Identify which cell holds the provided text, then report its (X, Y) central coordinate. 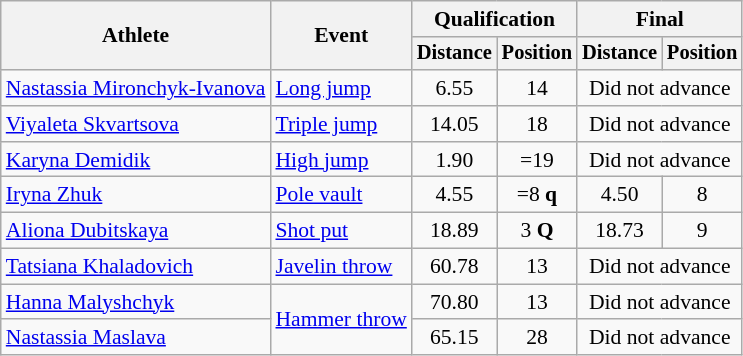
Athlete (136, 36)
Qualification (494, 19)
14 (537, 88)
18.73 (620, 231)
1.90 (454, 160)
60.78 (454, 267)
Viyaleta Skvartsova (136, 124)
Tatsiana Khaladovich (136, 267)
Shot put (340, 231)
Final (660, 19)
Pole vault (340, 195)
Event (340, 36)
Nastassia Mironchyk-Ivanova (136, 88)
Aliona Dubitskaya (136, 231)
Hammer throw (340, 320)
High jump (340, 160)
18 (537, 124)
70.80 (454, 302)
14.05 (454, 124)
=8 q (537, 195)
8 (702, 195)
6.55 (454, 88)
18.89 (454, 231)
Hanna Malyshchyk (136, 302)
Long jump (340, 88)
Nastassia Maslava (136, 338)
=19 (537, 160)
28 (537, 338)
65.15 (454, 338)
Javelin throw (340, 267)
Iryna Zhuk (136, 195)
4.50 (620, 195)
Karyna Demidik (136, 160)
3 Q (537, 231)
9 (702, 231)
Triple jump (340, 124)
4.55 (454, 195)
